Search for the cell housing the specified text and yield its [x, y] center coordinate. 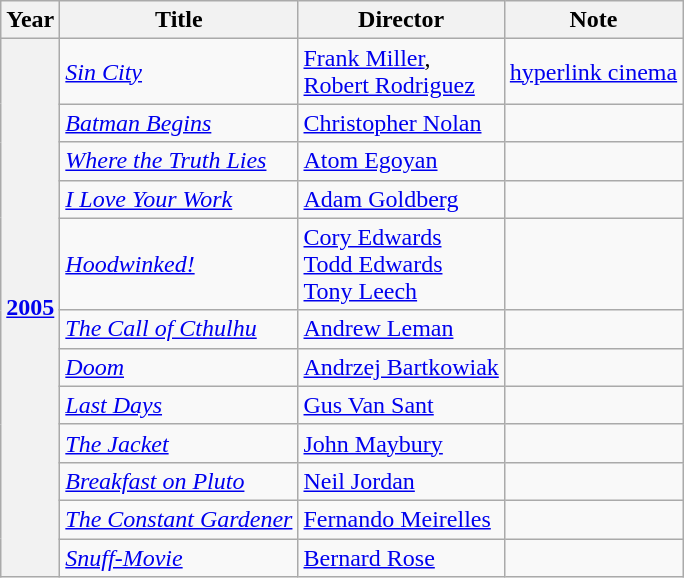
Year [30, 20]
The Constant Gardener [179, 519]
Adam Goldberg [401, 199]
Frank Miller,Robert Rodriguez [401, 72]
hyperlink cinema [593, 72]
2005 [30, 308]
Bernard Rose [401, 557]
Batman Begins [179, 123]
The Call of Cthulhu [179, 329]
Last Days [179, 405]
Director [401, 20]
Sin City [179, 72]
Cory EdwardsTodd EdwardsTony Leech [401, 264]
Atom Egoyan [401, 161]
Breakfast on Pluto [179, 481]
Note [593, 20]
Neil Jordan [401, 481]
Where the Truth Lies [179, 161]
Andrzej Bartkowiak [401, 367]
Doom [179, 367]
I Love Your Work [179, 199]
Hoodwinked! [179, 264]
John Maybury [401, 443]
Fernando Meirelles [401, 519]
Snuff-Movie [179, 557]
Gus Van Sant [401, 405]
Title [179, 20]
The Jacket [179, 443]
Christopher Nolan [401, 123]
Andrew Leman [401, 329]
